Provide the (x, y) coordinate of the cell's center where the given text is located.  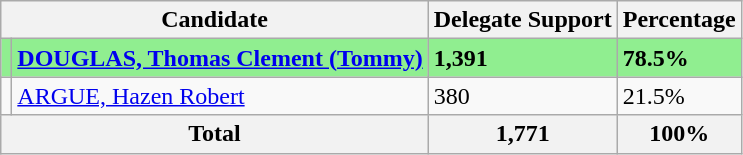
DOUGLAS, Thomas Clement (Tommy) (220, 58)
1,771 (522, 134)
Delegate Support (522, 20)
Total (214, 134)
Candidate (214, 20)
Percentage (679, 20)
78.5% (679, 58)
21.5% (679, 96)
ARGUE, Hazen Robert (220, 96)
380 (522, 96)
1,391 (522, 58)
100% (679, 134)
